Locate the cell with the specified text and output its [x, y] center coordinate. 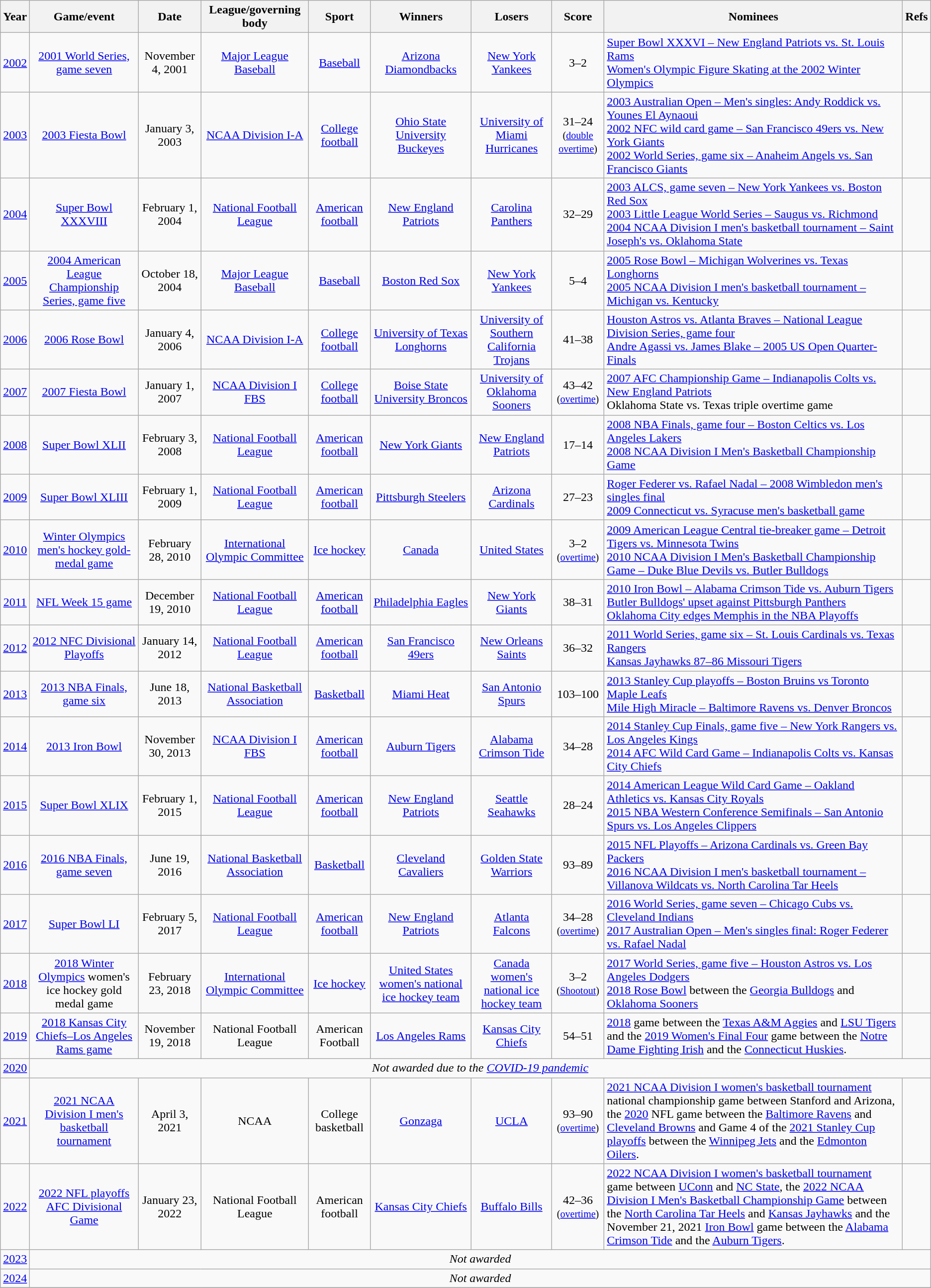
Losers [512, 17]
University of Southern California Trojans [512, 339]
2007 Fiesta Bowl [84, 392]
2017 [15, 924]
2013 NBA Finals, game six [84, 694]
Houston Astros vs. Atlanta Braves – National League Division Series, game fourAndre Agassi vs. James Blake – 2005 US Open Quarter-Finals [753, 339]
Canada [421, 549]
Super Bowl XXXVIII [84, 214]
Miami Heat [421, 694]
2011 [15, 602]
34–28(overtime) [578, 924]
3–2(overtime) [578, 549]
Pittsburgh Steelers [421, 497]
2010 [15, 549]
2008 NBA Finals, game four – Boston Celtics vs. Los Angeles Lakers2008 NCAA Division I Men's Basketball Championship Game [753, 445]
League/governing body [255, 17]
Buffalo Bills [512, 1207]
June 18, 2013 [170, 694]
Arizona Diamondbacks [421, 63]
February 28, 2010 [170, 549]
2009 [15, 497]
3–2(Shootout) [578, 983]
3–2 [578, 63]
June 19, 2016 [170, 865]
Alabama Crimson Tide [512, 746]
36–32 [578, 648]
28–24 [578, 806]
103–100 [578, 694]
Canada women's national ice hockey team [512, 983]
November 30, 2013 [170, 746]
2005 Rose Bowl – Michigan Wolverines vs. Texas Longhorns2005 NCAA Division I men's basketball tournament –Michigan vs. Kentucky [753, 281]
Winter Olympics men's hockey gold-medal game [84, 549]
Sport [339, 17]
Super Bowl XLIII [84, 497]
2013 Stanley Cup playoffs – Boston Bruins vs Toronto Maple LeafsMile High Miracle – Baltimore Ravens vs. Denver Broncos [753, 694]
2021 [15, 1120]
November 4, 2001 [170, 63]
5–4 [578, 281]
2018 [15, 983]
2016 NBA Finals, game seven [84, 865]
31–24(double overtime) [578, 135]
2016 [15, 865]
April 3, 2021 [170, 1120]
February 1, 2015 [170, 806]
2008 [15, 445]
January 1, 2007 [170, 392]
2011 World Series, game six – St. Louis Cardinals vs. Texas RangersKansas Jayhawks 87–86 Missouri Tigers [753, 648]
February 5, 2017 [170, 924]
38–31 [578, 602]
2006 [15, 339]
2018 Winter Olympics women's ice hockey gold medal game [84, 983]
Golden State Warriors [512, 865]
2019 [15, 1036]
2018 Kansas City Chiefs–Los Angeles Rams game [84, 1036]
Not awarded due to the COVID-19 pandemic [480, 1068]
UCLA [512, 1120]
2013 [15, 694]
Date [170, 17]
2014 [15, 746]
Gonzaga [421, 1120]
Score [578, 17]
2023 [15, 1259]
January 23, 2022 [170, 1207]
2004 [15, 214]
Winners [421, 17]
17–14 [578, 445]
34–28 [578, 746]
Year [15, 17]
February 1, 2004 [170, 214]
NCAA [255, 1120]
2016 World Series, game seven – Chicago Cubs vs. Cleveland Indians2017 Australian Open – Men's singles final: Roger Federer vs. Rafael Nadal [753, 924]
27–23 [578, 497]
43–42(overtime) [578, 392]
University of Texas Longhorns [421, 339]
Game/event [84, 17]
Roger Federer vs. Rafael Nadal – 2008 Wimbledon men's singles final 2009 Connecticut vs. Syracuse men's basketball game [753, 497]
January 4, 2006 [170, 339]
2012 [15, 648]
United States [512, 549]
54–51 [578, 1036]
93–90(overtime) [578, 1120]
Arizona Cardinals [512, 497]
2015 [15, 806]
Boise State University Broncos [421, 392]
NFL Week 15 game [84, 602]
January 3, 2003 [170, 135]
2012 NFC Divisional Playoffs [84, 648]
Carolina Panthers [512, 214]
Refs [917, 17]
2022 NFL playoffs AFC Divisional Game [84, 1207]
December 19, 2010 [170, 602]
Seattle Seahawks [512, 806]
New Orleans Saints [512, 648]
American Football [339, 1036]
2006 Rose Bowl [84, 339]
San Antonio Spurs [512, 694]
February 23, 2018 [170, 983]
Cleveland Cavaliers [421, 865]
Atlanta Falcons [512, 924]
January 14, 2012 [170, 648]
2001 World Series, game seven [84, 63]
February 1, 2009 [170, 497]
October 18, 2004 [170, 281]
2022 [15, 1207]
2005 [15, 281]
2021 NCAA Division I men's basketball tournament [84, 1120]
2014 Stanley Cup Finals, game five – New York Rangers vs. Los Angeles Kings2014 AFC Wild Card Game – Indianapolis Colts vs. Kansas City Chiefs [753, 746]
2017 World Series, game five – Houston Astros vs. Los Angeles Dodgers2018 Rose Bowl between the Georgia Bulldogs and Oklahoma Sooners [753, 983]
University of Miami Hurricanes [512, 135]
Super Bowl XLIX [84, 806]
Auburn Tigers [421, 746]
2020 [15, 1068]
2002 [15, 63]
Boston Red Sox [421, 281]
42–36(overtime) [578, 1207]
2003 [15, 135]
November 19, 2018 [170, 1036]
2024 [15, 1278]
Super Bowl XLII [84, 445]
February 3, 2008 [170, 445]
Los Angeles Rams [421, 1036]
United States women's national ice hockey team [421, 983]
Nominees [753, 17]
San Francisco 49ers [421, 648]
93–89 [578, 865]
2007 AFC Championship Game – Indianapolis Colts vs. New England PatriotsOklahoma State vs. Texas triple overtime game [753, 392]
University of Oklahoma Sooners [512, 392]
2013 Iron Bowl [84, 746]
41–38 [578, 339]
32–29 [578, 214]
Ohio State University Buckeyes [421, 135]
Super Bowl LI [84, 924]
Super Bowl XXXVI – New England Patriots vs. St. Louis RamsWomen's Olympic Figure Skating at the 2002 Winter Olympics [753, 63]
College basketball [339, 1120]
Philadelphia Eagles [421, 602]
2003 Fiesta Bowl [84, 135]
2004 American League Championship Series, game five [84, 281]
2007 [15, 392]
